Capture the cell that displays the provided text and extract its [X, Y] central coordinate. 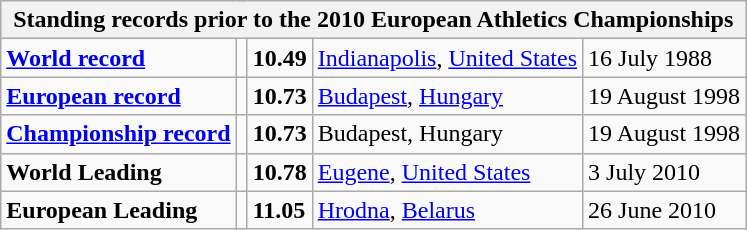
European record [118, 96]
11.05 [280, 210]
World Leading [118, 172]
3 July 2010 [664, 172]
Eugene, United States [447, 172]
16 July 1988 [664, 58]
European Leading [118, 210]
Hrodna, Belarus [447, 210]
26 June 2010 [664, 210]
Championship record [118, 134]
Indianapolis, United States [447, 58]
10.49 [280, 58]
World record [118, 58]
10.78 [280, 172]
Standing records prior to the 2010 European Athletics Championships [374, 20]
